Extract the (X, Y) coordinate from the center of the cell holding the provided text.  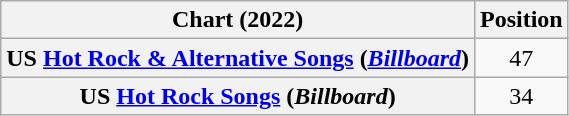
Position (521, 20)
34 (521, 96)
47 (521, 58)
US Hot Rock Songs (Billboard) (238, 96)
US Hot Rock & Alternative Songs (Billboard) (238, 58)
Chart (2022) (238, 20)
